Output the (x, y) coordinate of the center of the cell containing the given text.  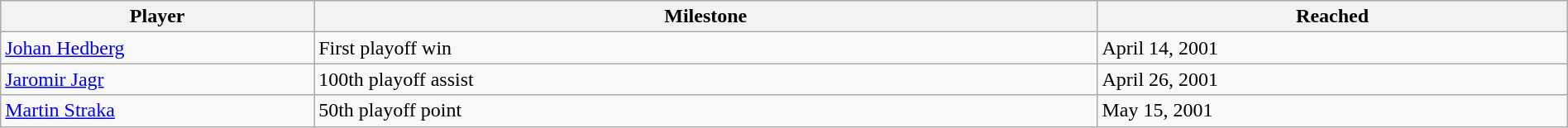
50th playoff point (706, 111)
First playoff win (706, 48)
May 15, 2001 (1332, 111)
Martin Straka (157, 111)
April 26, 2001 (1332, 79)
Milestone (706, 17)
April 14, 2001 (1332, 48)
100th playoff assist (706, 79)
Player (157, 17)
Jaromir Jagr (157, 79)
Reached (1332, 17)
Johan Hedberg (157, 48)
